Locate the cell with the specified text and output its [x, y] center coordinate. 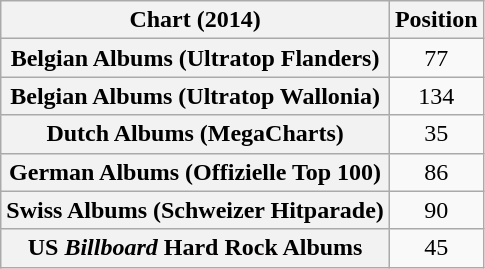
134 [436, 96]
77 [436, 58]
90 [436, 210]
Position [436, 20]
Belgian Albums (Ultratop Flanders) [196, 58]
35 [436, 134]
Swiss Albums (Schweizer Hitparade) [196, 210]
45 [436, 248]
Belgian Albums (Ultratop Wallonia) [196, 96]
Dutch Albums (MegaCharts) [196, 134]
US Billboard Hard Rock Albums [196, 248]
Chart (2014) [196, 20]
German Albums (Offizielle Top 100) [196, 172]
86 [436, 172]
